Scan for the cell matching the given text and deliver its (x, y) coordinate at center. 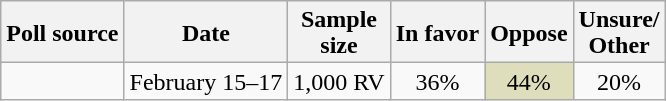
February 15–17 (206, 82)
20% (619, 82)
36% (437, 82)
Samplesize (339, 32)
Oppose (529, 32)
Date (206, 32)
In favor (437, 32)
Poll source (62, 32)
Unsure/Other (619, 32)
1,000 RV (339, 82)
44% (529, 82)
